Scan for the cell matching the given text and deliver its [x, y] coordinate at center. 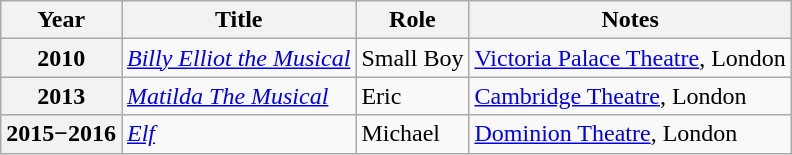
Small Boy [412, 58]
Cambridge Theatre, London [630, 96]
Title [239, 20]
2010 [62, 58]
Dominion Theatre, London [630, 134]
Matilda The Musical [239, 96]
2015−2016 [62, 134]
Victoria Palace Theatre, London [630, 58]
Billy Elliot the Musical [239, 58]
Year [62, 20]
Notes [630, 20]
Role [412, 20]
Eric [412, 96]
Michael [412, 134]
Elf [239, 134]
2013 [62, 96]
